Output the (X, Y) coordinate of the center of the cell containing the given text.  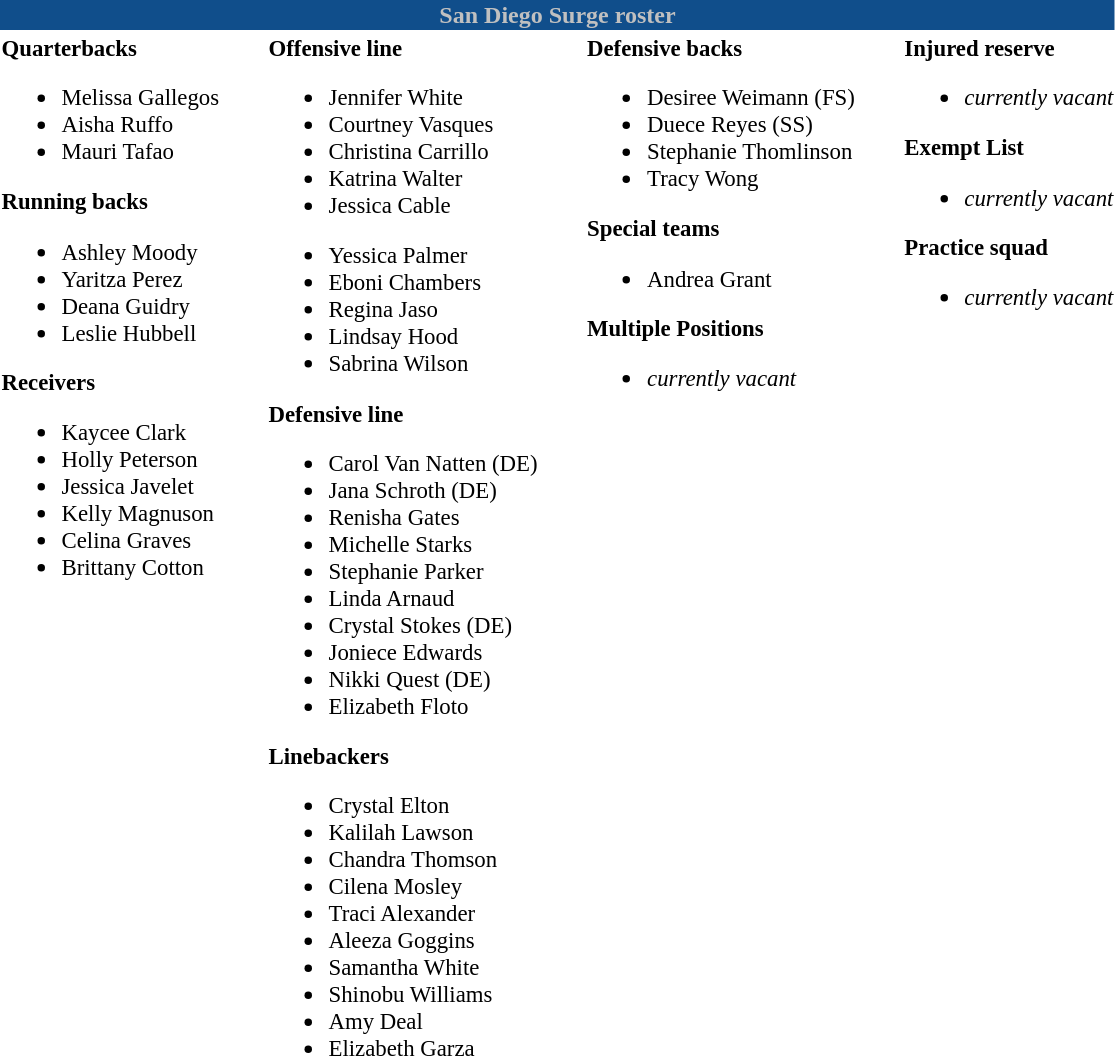
San Diego Surge roster (558, 15)
